Scan for the cell matching the given text and deliver its (X, Y) coordinate at center. 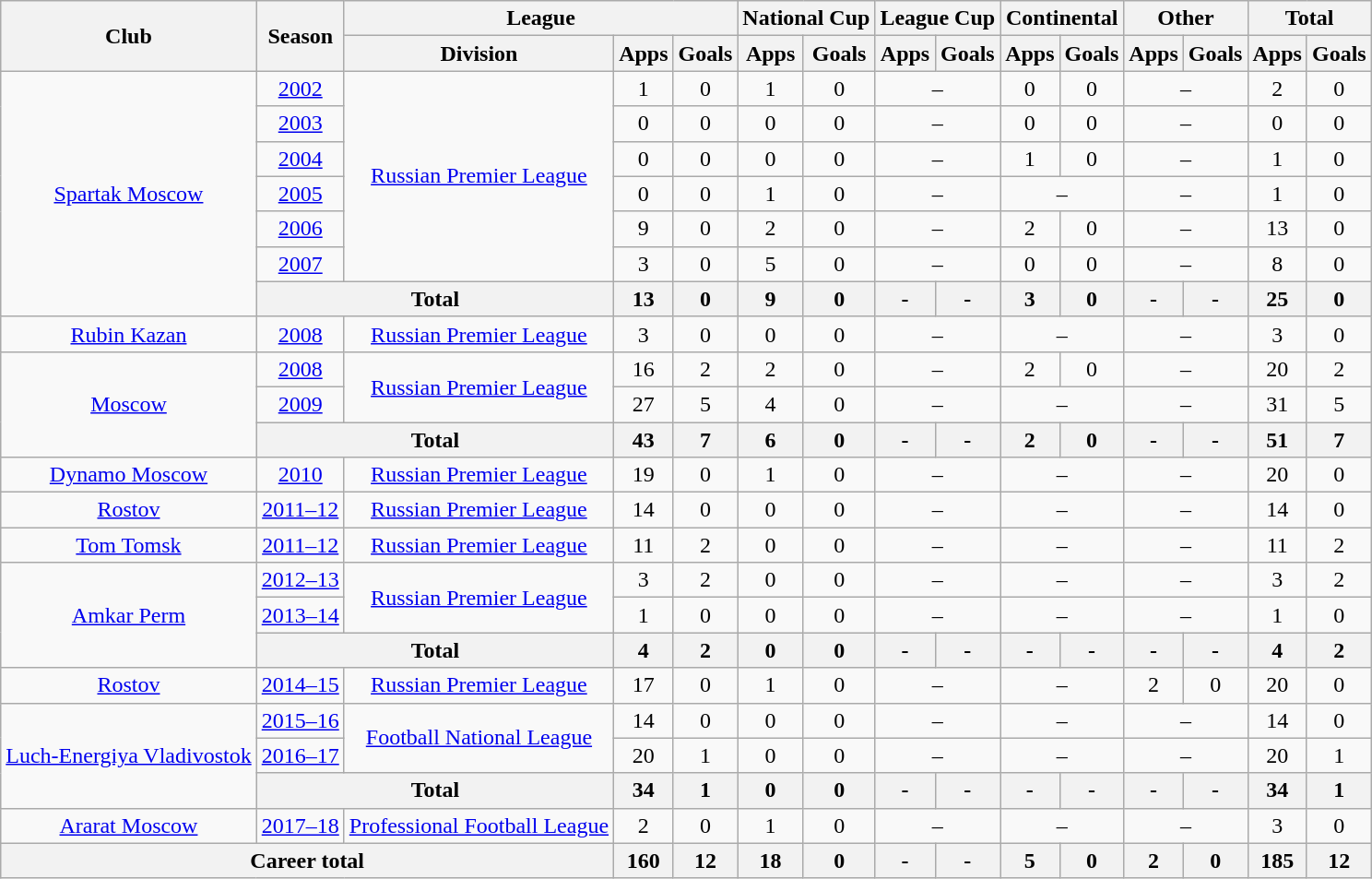
2006 (301, 229)
2015–16 (301, 720)
2007 (301, 264)
National Cup (806, 18)
17 (644, 685)
Division (479, 53)
19 (644, 475)
27 (644, 404)
Dynamo Moscow (129, 475)
2003 (301, 124)
43 (644, 440)
Ararat Moscow (129, 826)
160 (644, 861)
8 (1277, 264)
2010 (301, 475)
Amkar Perm (129, 615)
2004 (301, 159)
16 (644, 369)
Career total (308, 861)
25 (1277, 299)
Professional Football League (479, 826)
2005 (301, 194)
2009 (301, 404)
Rubin Kazan (129, 334)
2016–17 (301, 755)
Tom Tomsk (129, 545)
2017–18 (301, 826)
League (540, 18)
Moscow (129, 404)
6 (771, 440)
185 (1277, 861)
2002 (301, 89)
Club (129, 36)
18 (771, 861)
31 (1277, 404)
51 (1277, 440)
2014–15 (301, 685)
Football National League (479, 738)
Season (301, 36)
League Cup (938, 18)
Other (1186, 18)
2013–14 (301, 615)
Luch-Energiya Vladivostok (129, 755)
Continental (1062, 18)
2012–13 (301, 580)
Spartak Moscow (129, 194)
